Identify which cell holds the provided text, then report its (X, Y) central coordinate. 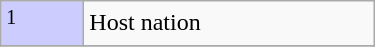
1 (42, 24)
Host nation (229, 24)
